Extract the [X, Y] coordinate from the center of the cell holding the provided text.  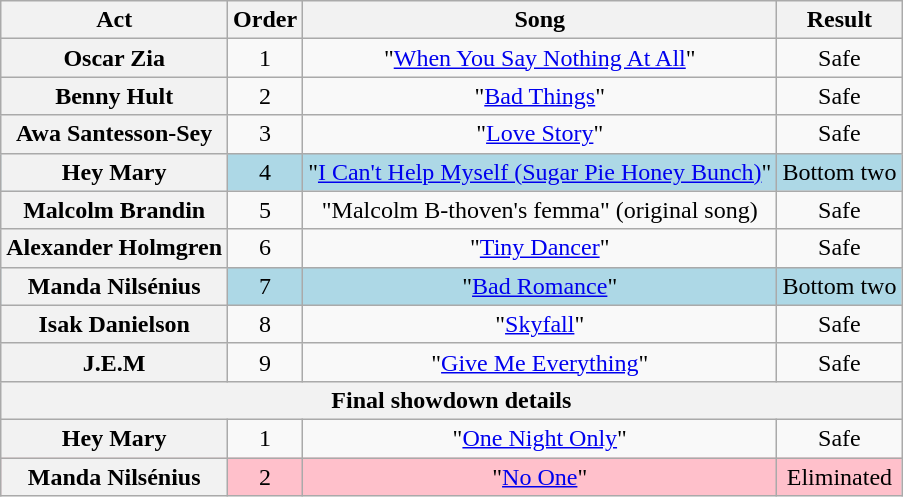
Eliminated [840, 477]
Awa Santesson-Sey [114, 134]
"I Can't Help Myself (Sugar Pie Honey Bunch)" [540, 172]
"Bad Romance" [540, 286]
"Tiny Dancer" [540, 248]
5 [266, 210]
Order [266, 20]
6 [266, 248]
"Malcolm B-thoven's femma" (original song) [540, 210]
Benny Hult [114, 96]
4 [266, 172]
Alexander Holmgren [114, 248]
Song [540, 20]
9 [266, 362]
"Love Story" [540, 134]
"Give Me Everything" [540, 362]
Final showdown details [452, 400]
Act [114, 20]
J.E.M [114, 362]
Result [840, 20]
"One Night Only" [540, 438]
3 [266, 134]
"Bad Things" [540, 96]
"No One" [540, 477]
"When You Say Nothing At All" [540, 58]
Malcolm Brandin [114, 210]
7 [266, 286]
Isak Danielson [114, 324]
"Skyfall" [540, 324]
Oscar Zia [114, 58]
8 [266, 324]
